Find where the given text appears and provide that cell's center as [x, y] coordinate. 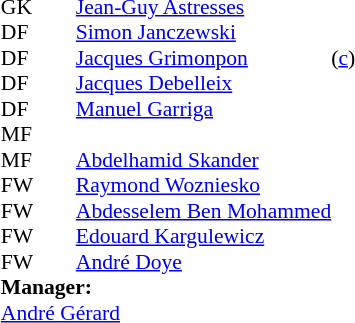
Manager: [166, 287]
Abdesselem Ben Mohammed [204, 211]
Jacques Grimonpon [204, 58]
Simon Janczewski [204, 33]
Edouard Kargulewicz [204, 237]
Manuel Garriga [204, 109]
Abdelhamid Skander [204, 160]
André Doye [204, 262]
Raymond Wozniesko [204, 185]
Jacques Debelleix [204, 83]
(c) [343, 58]
